Locate the cell with the specified text and output its (X, Y) center coordinate. 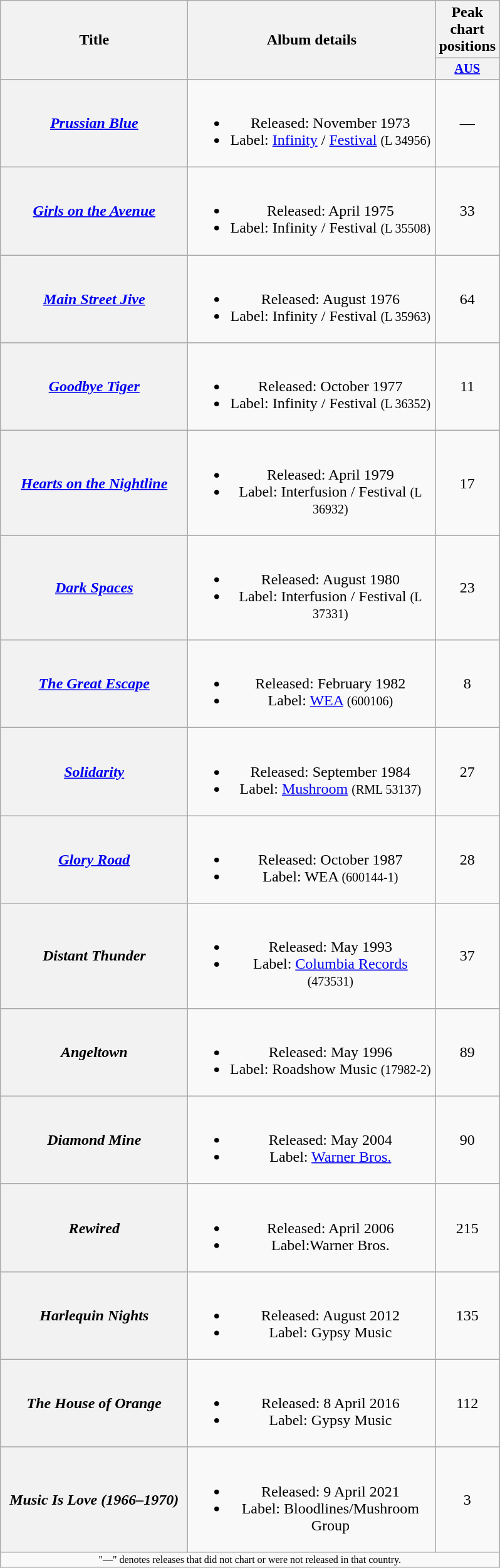
135 (467, 1315)
Released: October 1977Label: Infinity / Festival (L 36352) (312, 387)
Diamond Mine (94, 1140)
Girls on the Avenue (94, 211)
Released: April 1979Label: Interfusion / Festival (L 36932) (312, 483)
Title (94, 40)
Released: November 1973Label: Infinity / Festival (L 34956) (312, 123)
90 (467, 1140)
37 (467, 955)
Released: April 1975Label: Infinity / Festival (L 35508) (312, 211)
The House of Orange (94, 1403)
Solidarity (94, 772)
Music Is Love (1966–1970) (94, 1500)
AUS (467, 69)
Released: 9 April 2021Label: Bloodlines/Mushroom Group (312, 1500)
Distant Thunder (94, 955)
Angeltown (94, 1052)
27 (467, 772)
Dark Spaces (94, 588)
— (467, 123)
Main Street Jive (94, 299)
17 (467, 483)
23 (467, 588)
Released: April 2006Label:Warner Bros. (312, 1228)
"—" denotes releases that did not chart or were not released in that country. (250, 1559)
28 (467, 860)
Released: August 1980Label: Interfusion / Festival (L 37331) (312, 588)
112 (467, 1403)
Released: October 1987Label: WEA (600144-1) (312, 860)
Peak chartpositions (467, 29)
Released: September 1984Label: Mushroom (RML 53137) (312, 772)
Prussian Blue (94, 123)
Glory Road (94, 860)
3 (467, 1500)
Goodbye Tiger (94, 387)
Released: 8 April 2016Label: Gypsy Music (312, 1403)
Released: February 1982Label: WEA (600106) (312, 684)
Released: May 1993Label: Columbia Records (473531) (312, 955)
8 (467, 684)
Hearts on the Nightline (94, 483)
33 (467, 211)
Album details (312, 40)
Released: August 1976Label: Infinity / Festival (L 35963) (312, 299)
64 (467, 299)
The Great Escape (94, 684)
11 (467, 387)
Rewired (94, 1228)
Released: May 1996Label: Roadshow Music (17982-2) (312, 1052)
Released: August 2012Label: Gypsy Music (312, 1315)
Harlequin Nights (94, 1315)
89 (467, 1052)
Released: May 2004Label: Warner Bros. (312, 1140)
215 (467, 1228)
